Output the [x, y] coordinate of the center of the cell containing the given text.  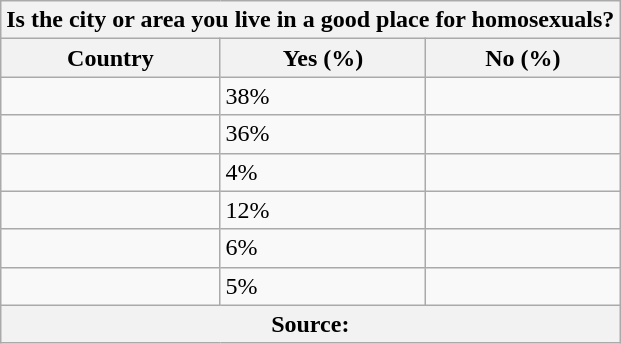
12% [323, 210]
4% [323, 172]
36% [323, 134]
38% [323, 96]
5% [323, 286]
Source: [310, 324]
6% [323, 248]
No (%) [523, 58]
Is the city or area you live in a good place for homosexuals? [310, 20]
Yes (%) [323, 58]
Country [110, 58]
